Identify which cell holds the provided text, then report its [X, Y] central coordinate. 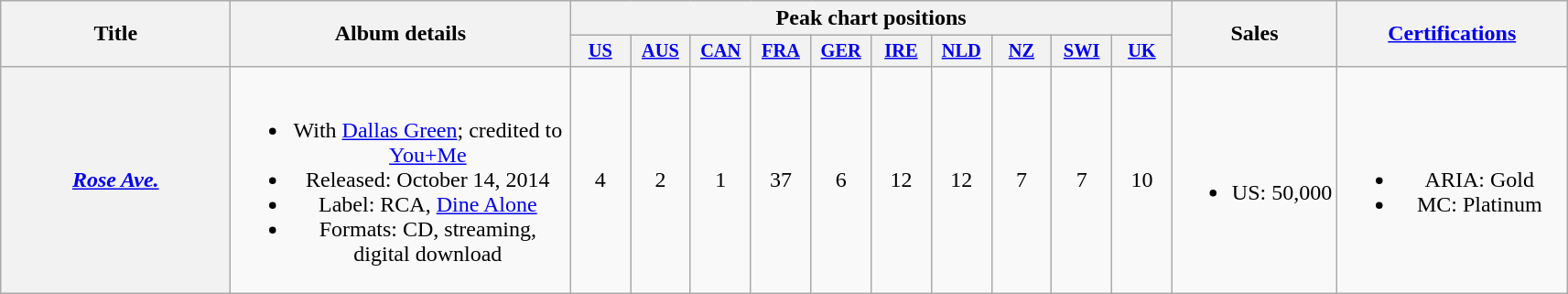
Album details [401, 34]
4 [600, 180]
IRE [902, 51]
ARIA: GoldMC: Platinum [1452, 180]
Peak chart positions [871, 18]
6 [841, 180]
Certifications [1452, 34]
US: 50,000 [1254, 180]
With Dallas Green; credited to You+MeReleased: October 14, 2014Label: RCA, Dine AloneFormats: CD, streaming, digital download [401, 180]
37 [781, 180]
AUS [661, 51]
1 [720, 180]
NZ [1022, 51]
Rose Ave. [115, 180]
SWI [1082, 51]
Title [115, 34]
2 [661, 180]
GER [841, 51]
NLD [961, 51]
10 [1142, 180]
CAN [720, 51]
FRA [781, 51]
UK [1142, 51]
US [600, 51]
Sales [1254, 34]
